Extract the (X, Y) coordinate from the center of the cell holding the provided text.  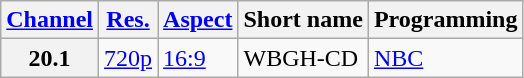
Programming (446, 20)
Short name (303, 20)
720p (128, 58)
Channel (50, 20)
WBGH-CD (303, 58)
Aspect (198, 20)
Res. (128, 20)
20.1 (50, 58)
16:9 (198, 58)
NBC (446, 58)
